Scan for the cell matching the given text and deliver its (x, y) coordinate at center. 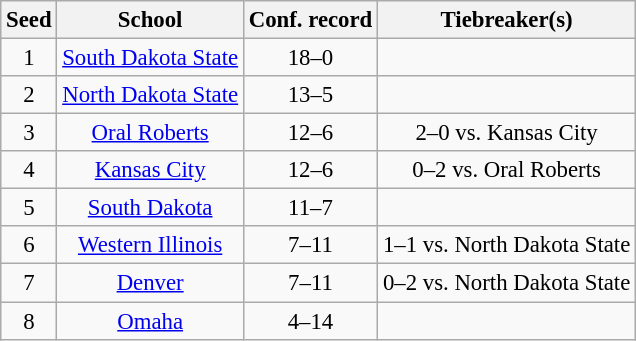
School (150, 20)
Conf. record (310, 20)
4–14 (310, 321)
Omaha (150, 321)
7 (29, 283)
0–2 vs. North Dakota State (507, 283)
2–0 vs. Kansas City (507, 133)
South Dakota (150, 208)
2 (29, 95)
1–1 vs. North Dakota State (507, 245)
3 (29, 133)
Seed (29, 20)
North Dakota State (150, 95)
18–0 (310, 58)
4 (29, 170)
1 (29, 58)
11–7 (310, 208)
Denver (150, 283)
Tiebreaker(s) (507, 20)
8 (29, 321)
13–5 (310, 95)
5 (29, 208)
Kansas City (150, 170)
Oral Roberts (150, 133)
0–2 vs. Oral Roberts (507, 170)
South Dakota State (150, 58)
Western Illinois (150, 245)
6 (29, 245)
